For the text-containing cell, return its midpoint in (x, y) coordinate format. 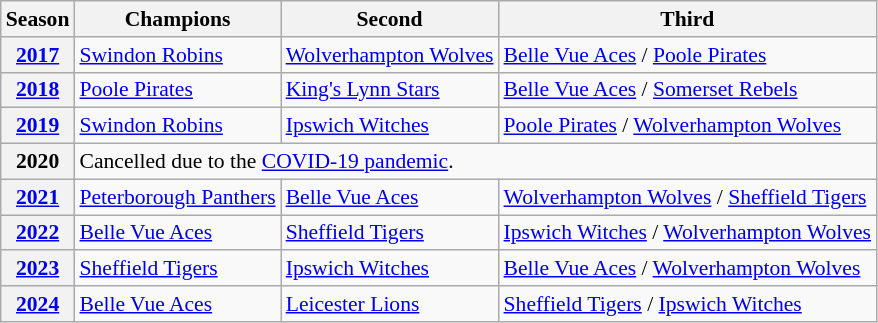
Second (390, 19)
Ipswich Witches / Wolverhampton Wolves (688, 233)
2019 (38, 126)
Poole Pirates / Wolverhampton Wolves (688, 126)
Belle Vue Aces / Poole Pirates (688, 55)
2022 (38, 233)
2023 (38, 269)
Champions (177, 19)
King's Lynn Stars (390, 90)
Peterborough Panthers (177, 197)
Third (688, 19)
Wolverhampton Wolves (390, 55)
Leicester Lions (390, 304)
Cancelled due to the COVID-19 pandemic. (475, 162)
Belle Vue Aces / Wolverhampton Wolves (688, 269)
2017 (38, 55)
Wolverhampton Wolves / Sheffield Tigers (688, 197)
Belle Vue Aces / Somerset Rebels (688, 90)
2020 (38, 162)
2018 (38, 90)
2024 (38, 304)
Season (38, 19)
Sheffield Tigers / Ipswich Witches (688, 304)
Poole Pirates (177, 90)
2021 (38, 197)
